Determine the (x, y) coordinate at the center of the cell enclosing the given text.  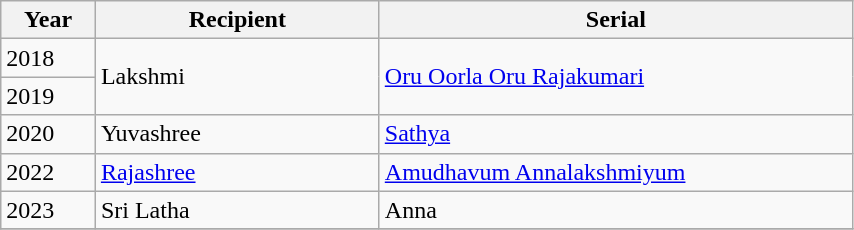
Sathya (616, 134)
Year (48, 20)
Yuvashree (237, 134)
2020 (48, 134)
Recipient (237, 20)
Sri Latha (237, 210)
2019 (48, 96)
Serial (616, 20)
Lakshmi (237, 77)
Rajashree (237, 172)
Amudhavum Annalakshmiyum (616, 172)
Oru Oorla Oru Rajakumari (616, 77)
Anna (616, 210)
2018 (48, 58)
2023 (48, 210)
2022 (48, 172)
